Detect which cell encompasses the target text, then output its (x, y) center coordinate. 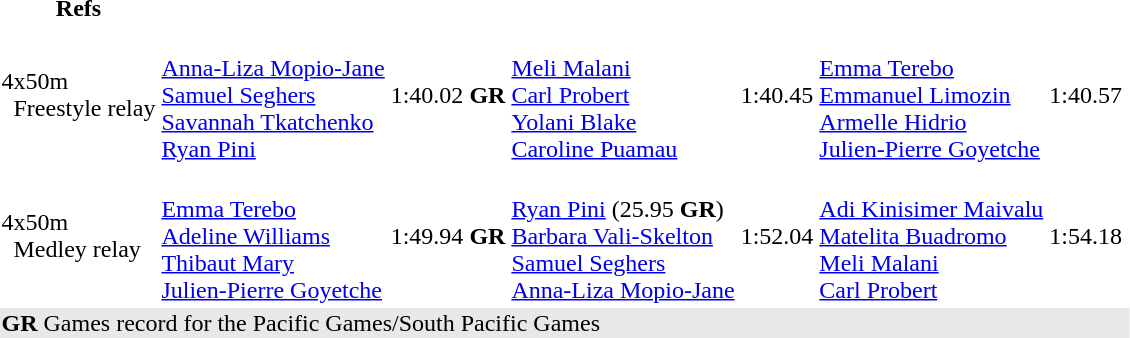
Meli MalaniCarl ProbertYolani BlakeCaroline Puamau (623, 95)
1:40.57 (1086, 95)
GR Games record for the Pacific Games/South Pacific Games (564, 323)
1:52.04 (777, 236)
4x50m Freestyle relay (78, 95)
1:40.02 GR (448, 95)
Ryan Pini (25.95 GR)Barbara Vali-SkeltonSamuel SeghersAnna-Liza Mopio-Jane (623, 236)
4x50m Medley relay (78, 236)
1:54.18 (1086, 236)
1:49.94 GR (448, 236)
Emma TereboAdeline WilliamsThibaut MaryJulien-Pierre Goyetche (273, 236)
Emma TereboEmmanuel LimozinArmelle HidrioJulien-Pierre Goyetche (932, 95)
Adi Kinisimer MaivaluMatelita BuadromoMeli MalaniCarl Probert (932, 236)
Anna-Liza Mopio-JaneSamuel SeghersSavannah TkatchenkoRyan Pini (273, 95)
1:40.45 (777, 95)
